Return the (X, Y) coordinate for the center point of the cell that contains the specified text.  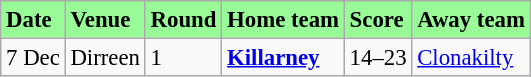
7 Dec (33, 57)
Venue (105, 19)
14–23 (378, 57)
Round (183, 19)
1 (183, 57)
Score (378, 19)
Dirreen (105, 57)
Killarney (284, 57)
Clonakilty (471, 57)
Home team (284, 19)
Away team (471, 19)
Date (33, 19)
